Scan for the cell matching the given text and deliver its (x, y) coordinate at center. 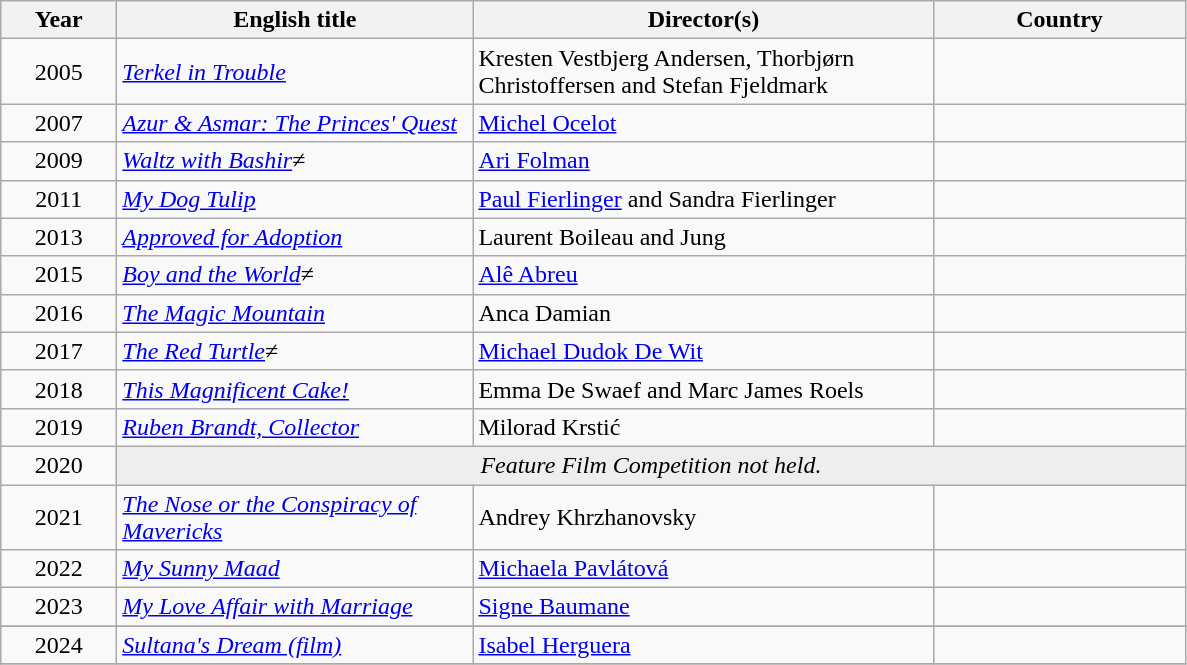
Laurent Boileau and Jung (704, 237)
Approved for Adoption (295, 237)
2016 (59, 313)
The Red Turtle≠ (295, 351)
Kresten Vestbjerg Andersen, Thorbjørn Christoffersen and Stefan Fjeldmark (704, 72)
2023 (59, 607)
2019 (59, 427)
Terkel in Trouble (295, 72)
Ruben Brandt, Collector (295, 427)
My Love Affair with Marriage (295, 607)
Andrey Khrzhanovsky (704, 516)
2011 (59, 199)
The Magic Mountain (295, 313)
Isabel Herguera (704, 645)
Milorad Krstić (704, 427)
Country (1060, 20)
Michaela Pavlátová (704, 569)
Ari Folman (704, 161)
Azur & Asmar: The Princes' Quest (295, 123)
2017 (59, 351)
Paul Fierlinger and Sandra Fierlinger (704, 199)
Michael Dudok De Wit (704, 351)
English title (295, 20)
2013 (59, 237)
2022 (59, 569)
My Dog Tulip (295, 199)
Waltz with Bashir≠ (295, 161)
Year (59, 20)
2007 (59, 123)
2015 (59, 275)
2005 (59, 72)
2021 (59, 516)
Alê Abreu (704, 275)
Boy and the World≠ (295, 275)
Michel Ocelot (704, 123)
Emma De Swaef and Marc James Roels (704, 389)
Feature Film Competition not held. (651, 465)
The Nose or the Conspiracy of Mavericks (295, 516)
Signe Baumane (704, 607)
Director(s) (704, 20)
2020 (59, 465)
2018 (59, 389)
Sultana's Dream (film) (295, 645)
2024 (59, 645)
This Magnificent Cake! (295, 389)
My Sunny Maad (295, 569)
2009 (59, 161)
Anca Damian (704, 313)
